From the cell containing the given text, extract its center point as (x, y) coordinate. 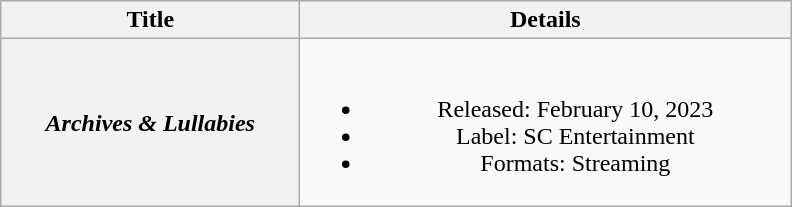
Released: February 10, 2023Label: SC EntertainmentFormats: Streaming (546, 122)
Details (546, 20)
Title (150, 20)
Archives & Lullabies (150, 122)
